Capture the cell that displays the provided text and extract its (x, y) central coordinate. 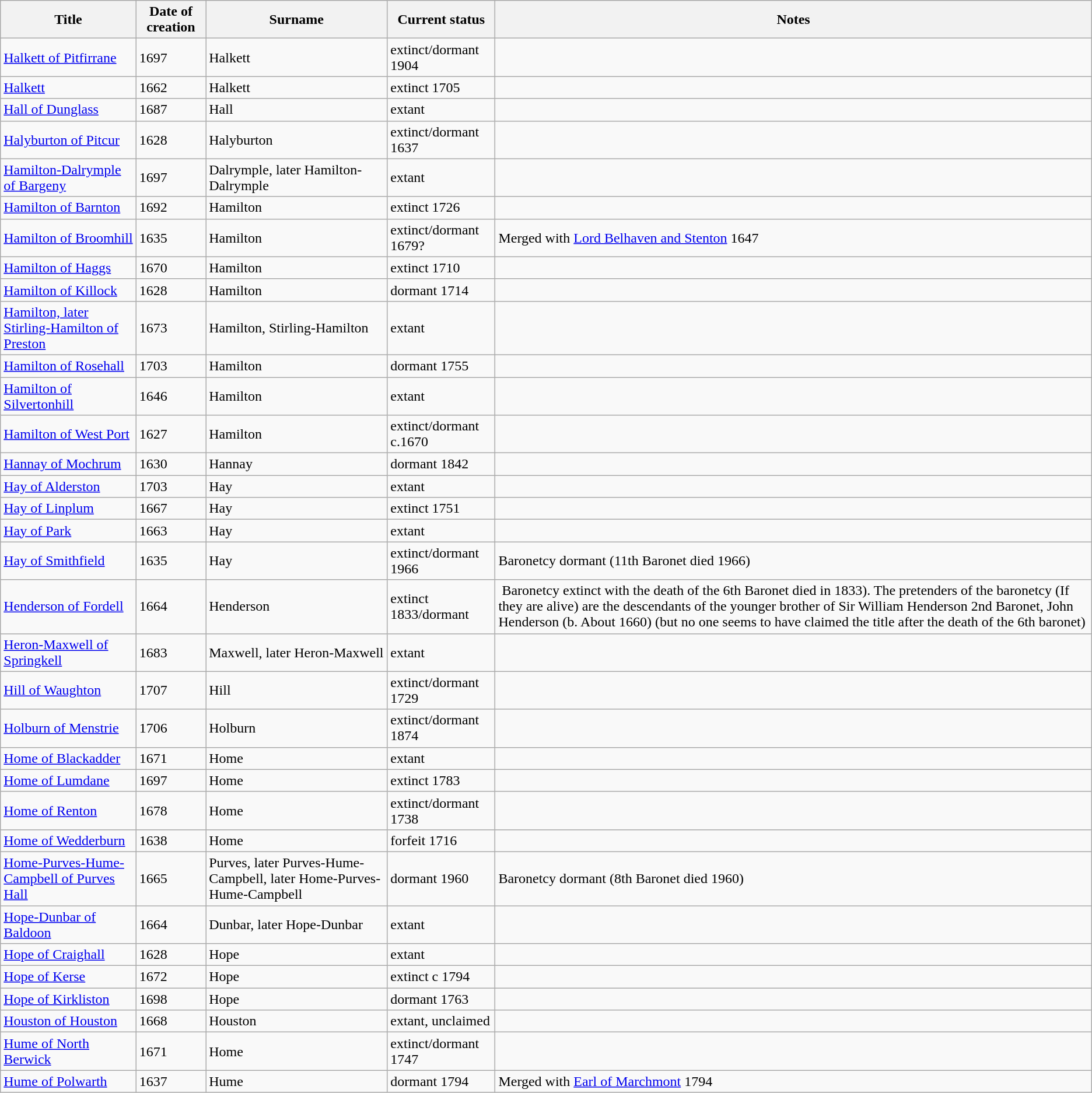
Hume of Polwarth (68, 1081)
1662 (171, 87)
1683 (171, 652)
extinct/dormant 1966 (441, 561)
Hope-Dunbar of Baldoon (68, 924)
Houston (296, 1021)
Hay of Smithfield (68, 561)
Holburn of Menstrie (68, 728)
Halkett of Pitfirrane (68, 57)
Dalrymple, later Hamilton-Dalrymple (296, 177)
1627 (171, 434)
Hamilton, Stirling-Hamilton (296, 328)
Hamilton of Silvertonhill (68, 395)
extinct/dormant 1874 (441, 728)
Date of creation (171, 20)
Hannay (296, 464)
Hamilton of Broomhill (68, 238)
1678 (171, 811)
extinct/dormant 1747 (441, 1051)
dormant 1842 (441, 464)
extinct/dormant 1637 (441, 140)
Hay of Park (68, 531)
Hume of North Berwick (68, 1051)
1630 (171, 464)
Title (68, 20)
dormant 1794 (441, 1081)
1706 (171, 728)
1668 (171, 1021)
Home of Wedderburn (68, 840)
Current status (441, 20)
extinct c 1794 (441, 977)
1637 (171, 1081)
Houston of Houston (68, 1021)
Hall (296, 110)
Hall of Dunglass (68, 110)
dormant 1755 (441, 366)
Hamilton of Rosehall (68, 366)
1663 (171, 531)
Merged with Lord Belhaven and Stenton 1647 (793, 238)
dormant 1714 (441, 290)
Hannay of Mochrum (68, 464)
1698 (171, 999)
extinct 1710 (441, 268)
1672 (171, 977)
Home-Purves-Hume-Campbell of Purves Hall (68, 878)
Hamilton, later Stirling-Hamilton of Preston (68, 328)
extinct/dormant 1904 (441, 57)
Hamilton of Barnton (68, 208)
Hume (296, 1081)
extant, unclaimed (441, 1021)
extinct/dormant 1679? (441, 238)
Hay of Alderston (68, 486)
extinct/dormant 1738 (441, 811)
dormant 1763 (441, 999)
Hope of Kerse (68, 977)
extinct 1783 (441, 780)
extinct 1726 (441, 208)
Henderson of Fordell (68, 607)
1646 (171, 395)
Home of Blackadder (68, 758)
extinct 1705 (441, 87)
Merged with Earl of Marchmont 1794 (793, 1081)
Hamilton of Killock (68, 290)
Hope of Kirkliston (68, 999)
Hay of Linplum (68, 509)
Home of Lumdane (68, 780)
Hamilton of West Port (68, 434)
Hamilton of Haggs (68, 268)
1673 (171, 328)
Baronetcy dormant (8th Baronet died 1960) (793, 878)
Dunbar, later Hope-Dunbar (296, 924)
Maxwell, later Heron-Maxwell (296, 652)
dormant 1960 (441, 878)
Holburn (296, 728)
extinct/dormant 1729 (441, 691)
1667 (171, 509)
Hamilton-Dalrymple of Bargeny (68, 177)
extinct/dormant c.1670 (441, 434)
1665 (171, 878)
Baronetcy dormant (11th Baronet died 1966) (793, 561)
Hill (296, 691)
Purves, later Purves-Hume-Campbell, later Home-Purves-Hume-Campbell (296, 878)
Henderson (296, 607)
Halyburton of Pitcur (68, 140)
forfeit 1716 (441, 840)
1670 (171, 268)
1692 (171, 208)
Home of Renton (68, 811)
Notes (793, 20)
Surname (296, 20)
extinct 1833/dormant (441, 607)
1687 (171, 110)
Heron-Maxwell of Springkell (68, 652)
Hope of Craighall (68, 955)
Hill of Waughton (68, 691)
Halyburton (296, 140)
1707 (171, 691)
1638 (171, 840)
extinct 1751 (441, 509)
